Pinpoint the cell where the given text exists, returning its (x, y) midpoint coordinate. 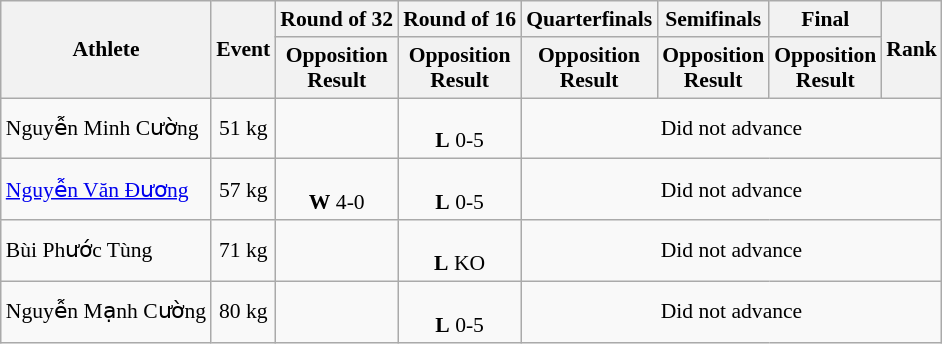
Quarterfinals (589, 19)
Bùi Phước Tùng (106, 250)
Final (825, 19)
Round of 16 (460, 19)
Athlete (106, 50)
Nguyễn Minh Cường (106, 128)
Semifinals (713, 19)
80 kg (243, 312)
71 kg (243, 250)
L KO (460, 250)
Round of 32 (336, 19)
W 4-0 (336, 190)
Nguyễn Văn Đương (106, 190)
51 kg (243, 128)
57 kg (243, 190)
Event (243, 50)
Rank (912, 50)
Nguyễn Mạnh Cường (106, 312)
